Pinpoint the cell where the given text exists, returning its [X, Y] midpoint coordinate. 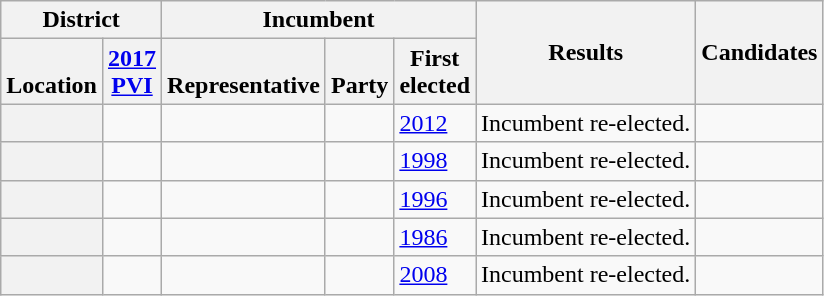
1996 [435, 199]
Results [586, 52]
1986 [435, 237]
Representative [244, 72]
District [82, 20]
2017PVI [132, 72]
Incumbent [319, 20]
1998 [435, 161]
Party [359, 72]
Firstelected [435, 72]
Candidates [760, 52]
Location [52, 72]
2008 [435, 275]
2012 [435, 123]
